Provide the [X, Y] coordinate of the cell's center where the given text is located.  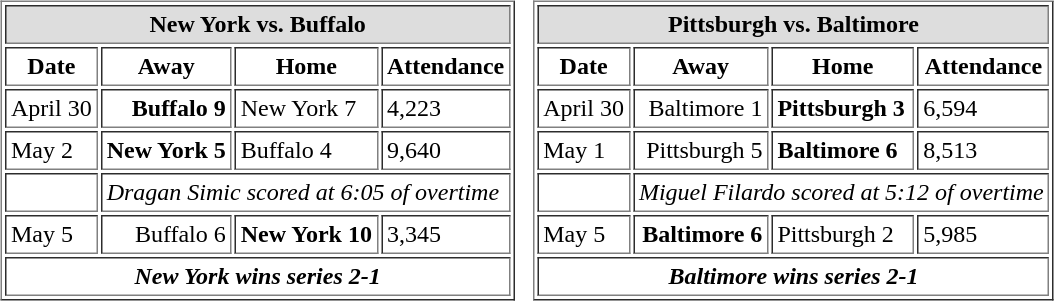
Miguel Filardo scored at 5:12 of overtime [842, 192]
Buffalo 4 [306, 150]
8,513 [984, 150]
3,345 [446, 234]
Buffalo 9 [166, 108]
New York vs. Buffalo [258, 24]
Baltimore 1 [700, 108]
Baltimore wins series 2-1 [793, 276]
5,985 [984, 234]
9,640 [446, 150]
New York 7 [306, 108]
4,223 [446, 108]
6,594 [984, 108]
Buffalo 6 [166, 234]
Pittsburgh 5 [700, 150]
New York 10 [306, 234]
Pittsburgh vs. Baltimore [793, 24]
May 2 [52, 150]
Pittsburgh 2 [842, 234]
May 1 [584, 150]
New York 5 [166, 150]
Dragan Simic scored at 6:05 of overtime [306, 192]
Pittsburgh 3 [842, 108]
New York wins series 2-1 [258, 276]
